Locate the cell with the specified text and output its [X, Y] center coordinate. 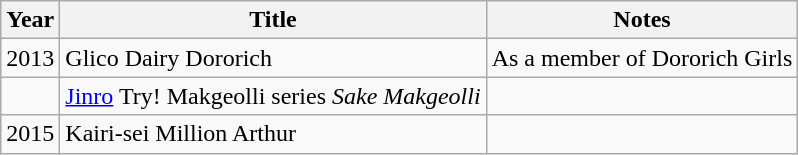
As a member of Dororich Girls [642, 58]
Title [273, 20]
Kairi-sei Million Arthur [273, 134]
2013 [30, 58]
Notes [642, 20]
Jinro Try! Makgeolli series Sake Makgeolli [273, 96]
Year [30, 20]
Glico Dairy Dororich [273, 58]
2015 [30, 134]
